Provide the (x, y) coordinate of the cell's center where the given text is located.  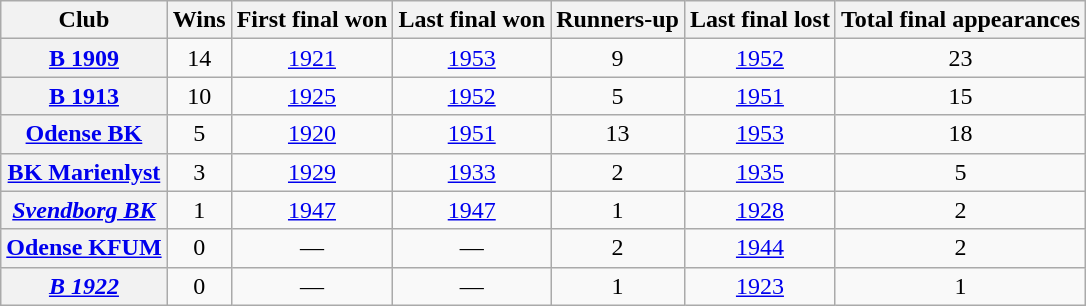
B 1909 (84, 58)
First final won (312, 20)
10 (199, 96)
B 1922 (84, 286)
1921 (312, 58)
13 (618, 134)
1929 (312, 172)
Last final lost (760, 20)
15 (960, 96)
Odense BK (84, 134)
1923 (760, 286)
1933 (472, 172)
Club (84, 20)
9 (618, 58)
Runners-up (618, 20)
Last final won (472, 20)
14 (199, 58)
Total final appearances (960, 20)
3 (199, 172)
Odense KFUM (84, 248)
Wins (199, 20)
1944 (760, 248)
1928 (760, 210)
23 (960, 58)
18 (960, 134)
B 1913 (84, 96)
1920 (312, 134)
Svendborg BK (84, 210)
1925 (312, 96)
BK Marienlyst (84, 172)
1935 (760, 172)
